Return the (x, y) coordinate for the center point of the cell that contains the specified text.  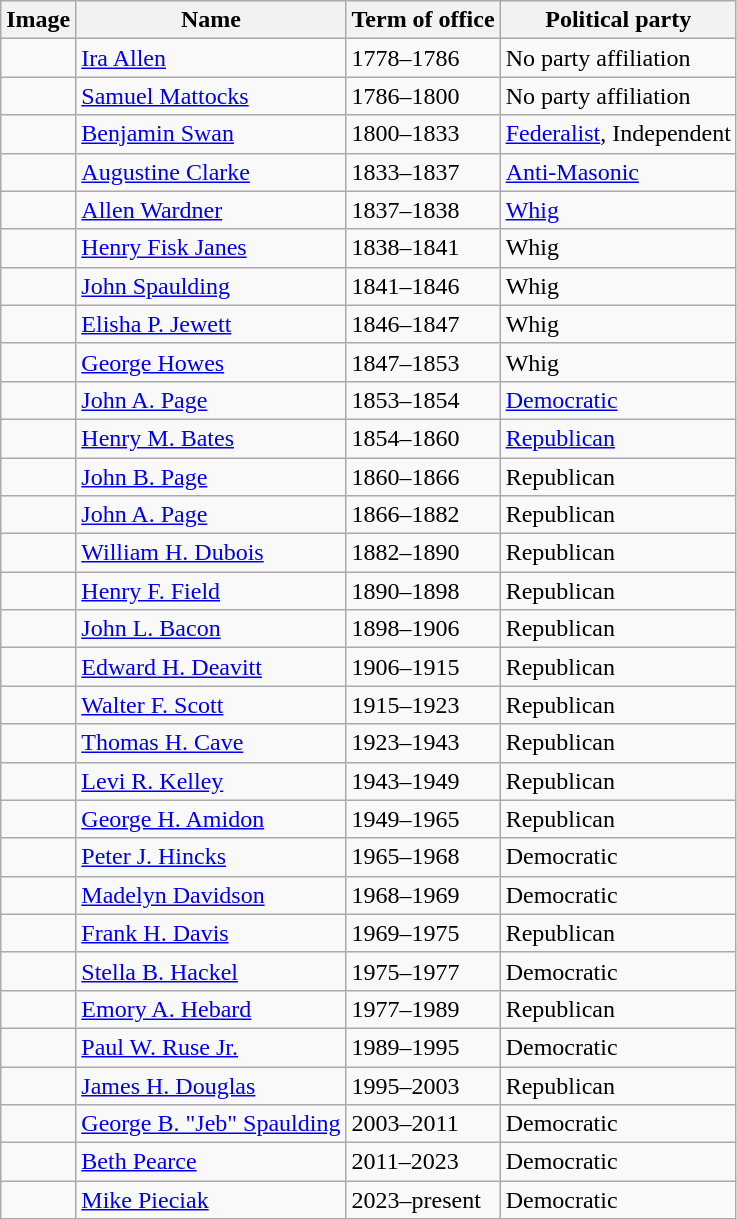
1977–1989 (423, 1009)
1860–1866 (423, 477)
Beth Pearce (211, 1162)
George B. "Jeb" Spaulding (211, 1124)
Elisha P. Jewett (211, 324)
William H. Dubois (211, 553)
Augustine Clarke (211, 172)
Benjamin Swan (211, 134)
1949–1965 (423, 819)
1989–1995 (423, 1047)
Allen Wardner (211, 210)
1841–1846 (423, 286)
Ira Allen (211, 58)
1995–2003 (423, 1085)
2023–present (423, 1200)
1866–1882 (423, 515)
2003–2011 (423, 1124)
1854–1860 (423, 438)
1853–1854 (423, 400)
George Howes (211, 362)
1778–1786 (423, 58)
Edward H. Deavitt (211, 667)
Thomas H. Cave (211, 743)
Political party (618, 20)
1882–1890 (423, 553)
Mike Pieciak (211, 1200)
Henry Fisk Janes (211, 248)
1847–1853 (423, 362)
1898–1906 (423, 629)
Walter F. Scott (211, 705)
Madelyn Davidson (211, 895)
Stella B. Hackel (211, 971)
John L. Bacon (211, 629)
1890–1898 (423, 591)
Name (211, 20)
2011–2023 (423, 1162)
John B. Page (211, 477)
1906–1915 (423, 667)
Frank H. Davis (211, 933)
1915–1923 (423, 705)
Anti-Masonic (618, 172)
James H. Douglas (211, 1085)
1969–1975 (423, 933)
Peter J. Hincks (211, 857)
1968–1969 (423, 895)
Henry F. Field (211, 591)
John Spaulding (211, 286)
1833–1837 (423, 172)
1846–1847 (423, 324)
Emory A. Hebard (211, 1009)
Paul W. Ruse Jr. (211, 1047)
Henry M. Bates (211, 438)
1943–1949 (423, 781)
1923–1943 (423, 743)
Federalist, Independent (618, 134)
George H. Amidon (211, 819)
1838–1841 (423, 248)
1786–1800 (423, 96)
Image (38, 20)
1965–1968 (423, 857)
1800–1833 (423, 134)
1975–1977 (423, 971)
Term of office (423, 20)
1837–1838 (423, 210)
Levi R. Kelley (211, 781)
Samuel Mattocks (211, 96)
